Extract the (X, Y) coordinate from the center of the cell holding the provided text.  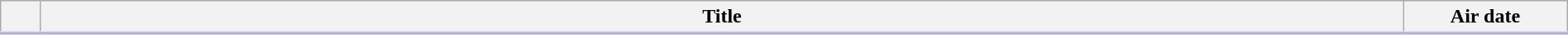
Air date (1485, 17)
Title (721, 17)
